Find where the given text appears and provide that cell's center as [X, Y] coordinate. 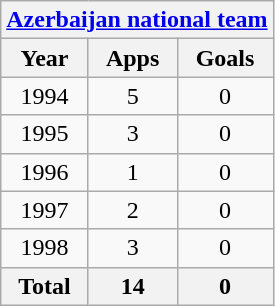
Goals [225, 58]
1996 [45, 172]
Apps [132, 58]
14 [132, 286]
Azerbaijan national team [137, 20]
Year [45, 58]
2 [132, 210]
1 [132, 172]
1995 [45, 134]
Total [45, 286]
1998 [45, 248]
1994 [45, 96]
1997 [45, 210]
5 [132, 96]
